Output the (X, Y) coordinate of the center of the cell containing the given text.  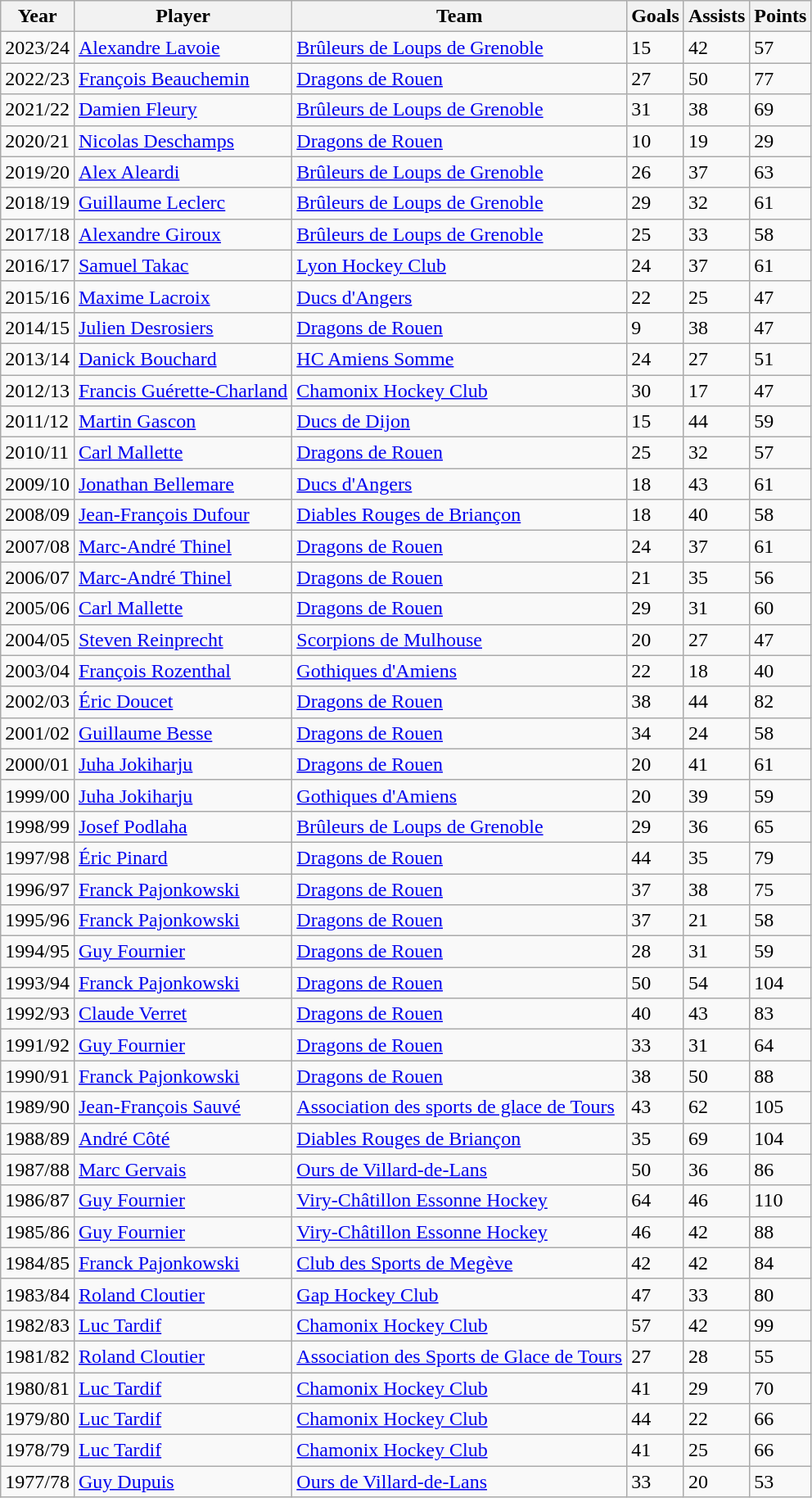
Francis Guérette-Charland (183, 391)
Guy Dupuis (183, 1482)
2016/17 (38, 265)
56 (781, 577)
Assists (716, 16)
70 (781, 1388)
Alexandre Giroux (183, 234)
2015/16 (38, 296)
26 (656, 172)
51 (781, 359)
2003/04 (38, 671)
2010/11 (38, 453)
2023/24 (38, 48)
Éric Pinard (183, 858)
1982/83 (38, 1325)
Year (38, 16)
2002/03 (38, 702)
105 (781, 1107)
Jean-François Sauvé (183, 1107)
Maxime Lacroix (183, 296)
1980/81 (38, 1388)
2009/10 (38, 484)
75 (781, 889)
Steven Reinprecht (183, 640)
Team (460, 16)
9 (656, 328)
2018/19 (38, 203)
1986/87 (38, 1201)
53 (781, 1482)
1995/96 (38, 921)
Club des Sports de Megève (460, 1263)
2001/02 (38, 733)
99 (781, 1325)
Julien Desrosiers (183, 328)
1990/91 (38, 1076)
82 (781, 702)
2013/14 (38, 359)
1994/95 (38, 952)
Jonathan Bellemare (183, 484)
Danick Bouchard (183, 359)
1983/84 (38, 1294)
2006/07 (38, 577)
2012/13 (38, 391)
1991/92 (38, 1045)
2005/06 (38, 609)
Martin Gascon (183, 422)
Association des sports de glace de Tours (460, 1107)
2000/01 (38, 764)
Jean-François Dufour (183, 515)
62 (716, 1107)
1999/00 (38, 795)
1996/97 (38, 889)
Association des Sports de Glace de Tours (460, 1356)
2019/20 (38, 172)
2007/08 (38, 546)
54 (716, 983)
1977/78 (38, 1482)
2014/15 (38, 328)
Éric Doucet (183, 702)
2004/05 (38, 640)
Marc Gervais (183, 1170)
Josef Podlaha (183, 826)
2017/18 (38, 234)
80 (781, 1294)
Alexandre Lavoie (183, 48)
63 (781, 172)
2020/21 (38, 141)
Claude Verret (183, 1014)
François Beauchemin (183, 79)
2022/23 (38, 79)
Gap Hockey Club (460, 1294)
HC Amiens Somme (460, 359)
Ducs de Dijon (460, 422)
Points (781, 16)
60 (781, 609)
19 (716, 141)
1989/90 (38, 1107)
39 (716, 795)
86 (781, 1170)
1992/93 (38, 1014)
1978/79 (38, 1450)
Guillaume Leclerc (183, 203)
Scorpions de Mulhouse (460, 640)
84 (781, 1263)
François Rozenthal (183, 671)
Nicolas Deschamps (183, 141)
André Côté (183, 1138)
55 (781, 1356)
Damien Fleury (183, 110)
77 (781, 79)
79 (781, 858)
83 (781, 1014)
34 (656, 733)
1985/86 (38, 1232)
1993/94 (38, 983)
Samuel Takac (183, 265)
110 (781, 1201)
1997/98 (38, 858)
1984/85 (38, 1263)
1981/82 (38, 1356)
2011/12 (38, 422)
Alex Aleardi (183, 172)
1988/89 (38, 1138)
1987/88 (38, 1170)
1979/80 (38, 1419)
17 (716, 391)
Goals (656, 16)
10 (656, 141)
Lyon Hockey Club (460, 265)
Guillaume Besse (183, 733)
2008/09 (38, 515)
1998/99 (38, 826)
65 (781, 826)
2021/22 (38, 110)
Player (183, 16)
30 (656, 391)
